Determine the (X, Y) coordinate at the center of the cell enclosing the given text.  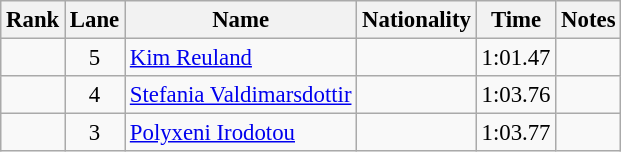
5 (95, 58)
1:01.47 (516, 58)
Time (516, 20)
Nationality (416, 20)
Lane (95, 20)
Name (241, 20)
Polyxeni Irodotou (241, 133)
3 (95, 133)
Notes (588, 20)
Stefania Valdimarsdottir (241, 95)
1:03.76 (516, 95)
Kim Reuland (241, 58)
4 (95, 95)
1:03.77 (516, 133)
Rank (33, 20)
